Capture the cell that displays the provided text and extract its [X, Y] central coordinate. 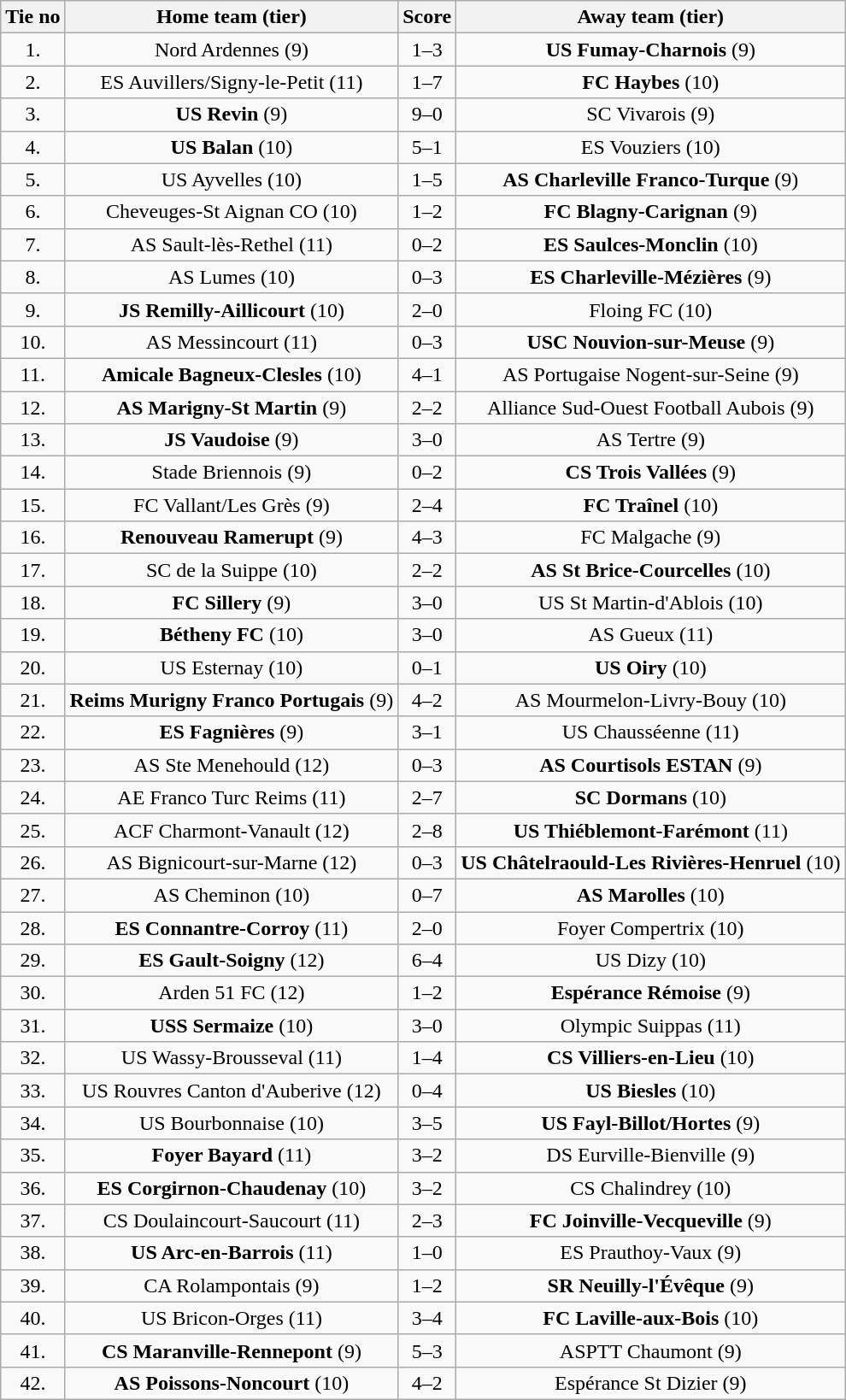
14. [32, 473]
AS St Brice-Courcelles (10) [651, 570]
Espérance St Dizier (9) [651, 1383]
31. [32, 1026]
FC Haybes (10) [651, 82]
9. [32, 309]
1–0 [427, 1253]
5. [32, 179]
25. [32, 830]
AS Marolles (10) [651, 895]
AS Poissons-Noncourt (10) [232, 1383]
FC Joinville-Vecqueville (9) [651, 1221]
ES Prauthoy-Vaux (9) [651, 1253]
29. [32, 961]
41. [32, 1350]
23. [32, 765]
SC de la Suippe (10) [232, 570]
34. [32, 1123]
US Dizy (10) [651, 961]
Alliance Sud-Ouest Football Aubois (9) [651, 408]
15. [32, 505]
9–0 [427, 115]
33. [32, 1091]
39. [32, 1285]
US Fayl-Billot/Hortes (9) [651, 1123]
AS Marigny-St Martin (9) [232, 408]
40. [32, 1318]
27. [32, 895]
FC Laville-aux-Bois (10) [651, 1318]
3–5 [427, 1123]
AS Portugaise Nogent-sur-Seine (9) [651, 374]
32. [32, 1058]
US Ayvelles (10) [232, 179]
ES Auvillers/Signy-le-Petit (11) [232, 82]
2. [32, 82]
Bétheny FC (10) [232, 635]
Foyer Compertrix (10) [651, 927]
Score [427, 17]
1–3 [427, 50]
SC Dormans (10) [651, 797]
US Chausséenne (11) [651, 732]
AS Ste Menehould (12) [232, 765]
US Balan (10) [232, 147]
2–7 [427, 797]
28. [32, 927]
JS Vaudoise (9) [232, 440]
FC Malgache (9) [651, 538]
DS Eurville-Bienville (9) [651, 1156]
6. [32, 212]
USS Sermaize (10) [232, 1026]
0–7 [427, 895]
US St Martin-d'Ablois (10) [651, 603]
3–4 [427, 1318]
Foyer Bayard (11) [232, 1156]
2–4 [427, 505]
USC Nouvion-sur-Meuse (9) [651, 342]
CA Rolampontais (9) [232, 1285]
1–5 [427, 179]
20. [32, 668]
US Châtelraould-Les Rivières-Henruel (10) [651, 862]
1–7 [427, 82]
2–3 [427, 1221]
Amicale Bagneux-Clesles (10) [232, 374]
FC Traînel (10) [651, 505]
US Fumay-Charnois (9) [651, 50]
Cheveuges-St Aignan CO (10) [232, 212]
30. [32, 993]
Home team (tier) [232, 17]
SR Neuilly-l'Évêque (9) [651, 1285]
AE Franco Turc Reims (11) [232, 797]
Espérance Rémoise (9) [651, 993]
ES Fagnières (9) [232, 732]
FC Vallant/Les Grès (9) [232, 505]
ES Corgirnon-Chaudenay (10) [232, 1188]
FC Sillery (9) [232, 603]
US Bricon-Orges (11) [232, 1318]
24. [32, 797]
4–1 [427, 374]
Olympic Suippas (11) [651, 1026]
36. [32, 1188]
US Wassy-Brousseval (11) [232, 1058]
ES Saulces-Monclin (10) [651, 244]
US Rouvres Canton d'Auberive (12) [232, 1091]
3. [32, 115]
US Revin (9) [232, 115]
US Esternay (10) [232, 668]
21. [32, 700]
7. [32, 244]
1. [32, 50]
4. [32, 147]
35. [32, 1156]
37. [32, 1221]
0–1 [427, 668]
AS Charleville Franco-Turque (9) [651, 179]
ES Vouziers (10) [651, 147]
5–1 [427, 147]
26. [32, 862]
ES Charleville-Mézières (9) [651, 277]
AS Messincourt (11) [232, 342]
10. [32, 342]
5–3 [427, 1350]
Nord Ardennes (9) [232, 50]
US Arc-en-Barrois (11) [232, 1253]
AS Courtisols ESTAN (9) [651, 765]
2–8 [427, 830]
18. [32, 603]
0–4 [427, 1091]
CS Doulaincourt-Saucourt (11) [232, 1221]
38. [32, 1253]
CS Chalindrey (10) [651, 1188]
17. [32, 570]
Tie no [32, 17]
Floing FC (10) [651, 309]
US Bourbonnaise (10) [232, 1123]
AS Sault-lès-Rethel (11) [232, 244]
US Thiéblemont-Farémont (11) [651, 830]
CS Maranville-Rennepont (9) [232, 1350]
16. [32, 538]
Away team (tier) [651, 17]
AS Gueux (11) [651, 635]
ES Gault-Soigny (12) [232, 961]
1–4 [427, 1058]
CS Trois Vallées (9) [651, 473]
AS Cheminon (10) [232, 895]
Renouveau Ramerupt (9) [232, 538]
AS Bignicourt-sur-Marne (12) [232, 862]
Stade Briennois (9) [232, 473]
AS Mourmelon-Livry-Bouy (10) [651, 700]
Arden 51 FC (12) [232, 993]
AS Lumes (10) [232, 277]
13. [32, 440]
42. [32, 1383]
ASPTT Chaumont (9) [651, 1350]
8. [32, 277]
19. [32, 635]
Reims Murigny Franco Portugais (9) [232, 700]
3–1 [427, 732]
US Oiry (10) [651, 668]
FC Blagny-Carignan (9) [651, 212]
ACF Charmont-Vanault (12) [232, 830]
CS Villiers-en-Lieu (10) [651, 1058]
US Biesles (10) [651, 1091]
11. [32, 374]
AS Tertre (9) [651, 440]
JS Remilly-Aillicourt (10) [232, 309]
SC Vivarois (9) [651, 115]
12. [32, 408]
22. [32, 732]
6–4 [427, 961]
4–3 [427, 538]
ES Connantre-Corroy (11) [232, 927]
